Find where the given text appears and provide that cell's center as (X, Y) coordinate. 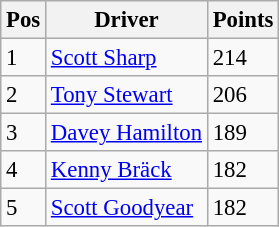
Davey Hamilton (127, 133)
Tony Stewart (127, 95)
206 (242, 95)
Kenny Bräck (127, 170)
Scott Sharp (127, 58)
Scott Goodyear (127, 208)
189 (242, 133)
1 (24, 58)
214 (242, 58)
Points (242, 20)
3 (24, 133)
5 (24, 208)
Driver (127, 20)
4 (24, 170)
2 (24, 95)
Pos (24, 20)
